Locate the cell with the specified text and output its [x, y] center coordinate. 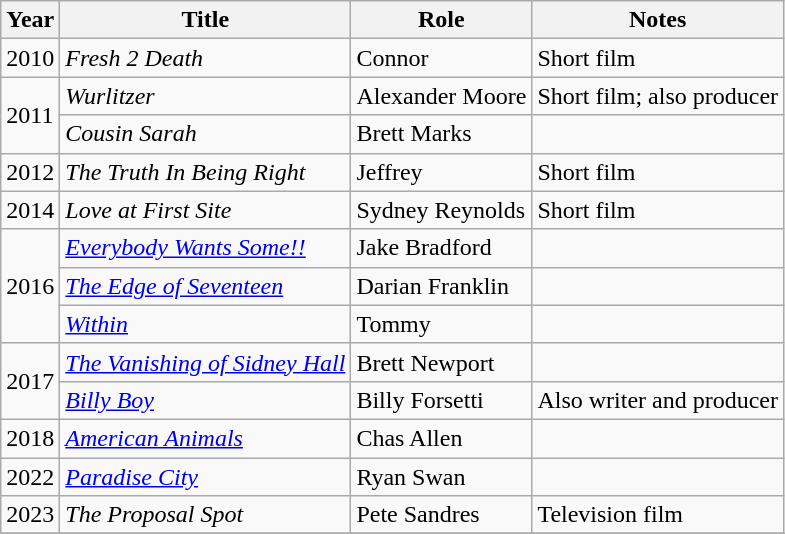
2010 [30, 58]
Role [442, 20]
Ryan Swan [442, 477]
Connor [442, 58]
Billy Boy [206, 400]
The Edge of Seventeen [206, 286]
2011 [30, 115]
The Proposal Spot [206, 515]
American Animals [206, 438]
Short film; also producer [658, 96]
Everybody Wants Some!! [206, 248]
Brett Marks [442, 134]
Television film [658, 515]
Title [206, 20]
2018 [30, 438]
Within [206, 324]
Jeffrey [442, 172]
The Truth In Being Right [206, 172]
Chas Allen [442, 438]
Cousin Sarah [206, 134]
Notes [658, 20]
Also writer and producer [658, 400]
Darian Franklin [442, 286]
Year [30, 20]
Love at First Site [206, 210]
2012 [30, 172]
Brett Newport [442, 362]
Billy Forsetti [442, 400]
2023 [30, 515]
The Vanishing of Sidney Hall [206, 362]
Sydney Reynolds [442, 210]
Jake Bradford [442, 248]
Paradise City [206, 477]
2016 [30, 286]
Fresh 2 Death [206, 58]
2017 [30, 381]
Alexander Moore [442, 96]
Wurlitzer [206, 96]
Tommy [442, 324]
2014 [30, 210]
2022 [30, 477]
Pete Sandres [442, 515]
